Return the [x, y] coordinate for the center point of the cell that contains the specified text.  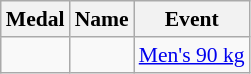
Event [192, 19]
Men's 90 kg [192, 55]
Medal [36, 19]
Name [102, 19]
